Extract the [X, Y] coordinate from the center of the cell holding the provided text.  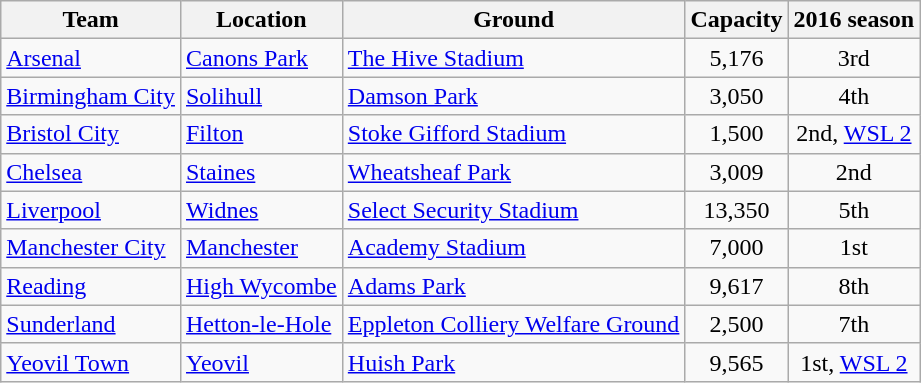
Ground [514, 20]
Arsenal [91, 58]
Select Security Stadium [514, 210]
Stoke Gifford Stadium [514, 134]
Hetton-le-Hole [261, 324]
Birmingham City [91, 96]
3rd [854, 58]
High Wycombe [261, 286]
5th [854, 210]
8th [854, 286]
3,009 [736, 172]
1,500 [736, 134]
9,565 [736, 362]
Widnes [261, 210]
Solihull [261, 96]
1st, WSL 2 [854, 362]
2nd, WSL 2 [854, 134]
Huish Park [514, 362]
Yeovil Town [91, 362]
Reading [91, 286]
Yeovil [261, 362]
2nd [854, 172]
2,500 [736, 324]
Staines [261, 172]
4th [854, 96]
3,050 [736, 96]
Wheatsheaf Park [514, 172]
Adams Park [514, 286]
2016 season [854, 20]
Chelsea [91, 172]
The Hive Stadium [514, 58]
Team [91, 20]
9,617 [736, 286]
Academy Stadium [514, 248]
7,000 [736, 248]
Manchester City [91, 248]
Manchester [261, 248]
Damson Park [514, 96]
1st [854, 248]
7th [854, 324]
Liverpool [91, 210]
Capacity [736, 20]
Bristol City [91, 134]
Filton [261, 134]
Location [261, 20]
13,350 [736, 210]
5,176 [736, 58]
Eppleton Colliery Welfare Ground [514, 324]
Sunderland [91, 324]
Canons Park [261, 58]
